Extract the (x, y) coordinate from the center of the cell holding the provided text.  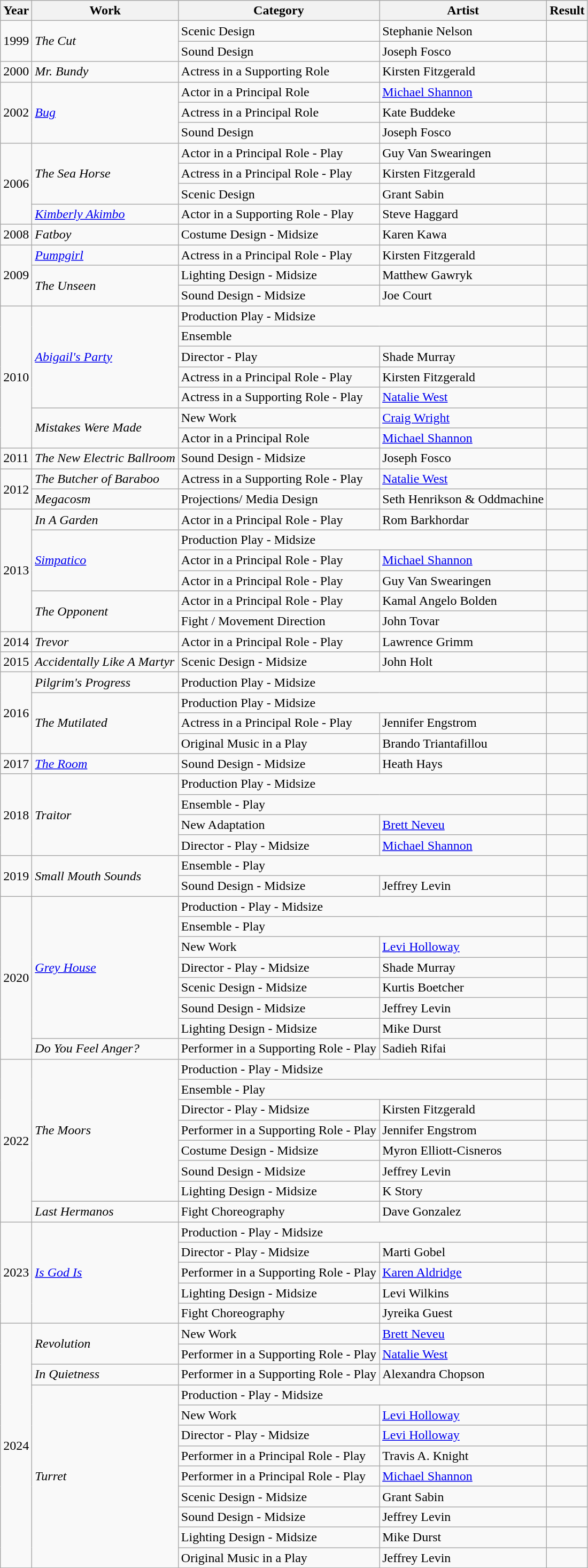
Sadieh Rifai (463, 1049)
Rom Barkhordar (463, 519)
2018 (16, 814)
Joe Court (463, 296)
Turret (105, 1476)
Director - Play (278, 357)
John Holt (463, 662)
Megacosm (105, 499)
K Story (463, 1191)
Pilgrim's Progress (105, 682)
The New Electric Ballroom (105, 458)
Small Mouth Sounds (105, 875)
2016 (16, 713)
Kate Buddeke (463, 112)
Revolution (105, 1344)
Mistakes Were Made (105, 428)
Seth Henrikson & Oddmachine (463, 499)
Actress in a Principal Role (278, 112)
Kamal Angelo Bolden (463, 601)
Mr. Bundy (105, 72)
Bug (105, 112)
2002 (16, 112)
Levi Wilkins (463, 1293)
2015 (16, 662)
Result (567, 11)
1999 (16, 41)
Accidentally Like A Martyr (105, 662)
Dave Gonzalez (463, 1211)
2010 (16, 377)
2019 (16, 875)
Brando Triantafillou (463, 743)
The Opponent (105, 611)
Karen Kawa (463, 234)
2022 (16, 1140)
2024 (16, 1446)
The Cut (105, 41)
Kurtis Boetcher (463, 988)
2013 (16, 570)
Last Hermanos (105, 1211)
2009 (16, 275)
Actress in a Supporting Role (278, 72)
Craig Wright (463, 418)
The Room (105, 764)
2000 (16, 72)
Karen Aldridge (463, 1273)
Work (105, 11)
Matthew Gawryk (463, 275)
Year (16, 11)
Actor in a Supporting Role - Play (278, 214)
2008 (16, 234)
2011 (16, 458)
Abigail's Party (105, 357)
Travis A. Knight (463, 1456)
Marti Gobel (463, 1252)
Heath Hays (463, 764)
New Adaptation (278, 825)
In Quietness (105, 1374)
Jyreika Guest (463, 1313)
Trevor (105, 642)
Traitor (105, 814)
John Tovar (463, 621)
The Unseen (105, 286)
2006 (16, 183)
2017 (16, 764)
The Sea Horse (105, 173)
Stephanie Nelson (463, 31)
Fight / Movement Direction (278, 621)
The Mutilated (105, 723)
Lawrence Grimm (463, 642)
Is God Is (105, 1272)
The Butcher of Baraboo (105, 479)
Alexandra Chopson (463, 1374)
Do You Feel Anger? (105, 1049)
2014 (16, 642)
Ensemble (362, 336)
Artist (463, 11)
Projections/ Media Design (278, 499)
Kimberly Akimbo (105, 214)
Simpatico (105, 560)
2023 (16, 1272)
Pumpgirl (105, 255)
2020 (16, 978)
Steve Haggard (463, 214)
The Moors (105, 1130)
Fatboy (105, 234)
In A Garden (105, 519)
Myron Elliott-Cisneros (463, 1150)
2012 (16, 489)
Category (278, 11)
Grey House (105, 967)
